Output the [x, y] coordinate of the center of the cell containing the given text.  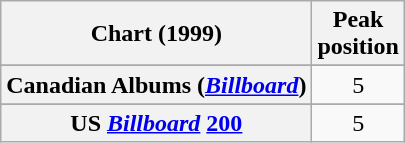
Canadian Albums (Billboard) [156, 85]
US Billboard 200 [156, 123]
Peakposition [358, 34]
Chart (1999) [156, 34]
